Search for the cell housing the specified text and yield its (x, y) center coordinate. 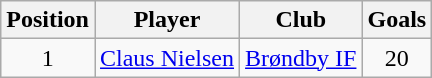
Club (301, 20)
Player (166, 20)
1 (48, 58)
Position (48, 20)
Goals (397, 20)
20 (397, 58)
Claus Nielsen (166, 58)
Brøndby IF (301, 58)
